Return [x, y] of the center of cell containing provided text 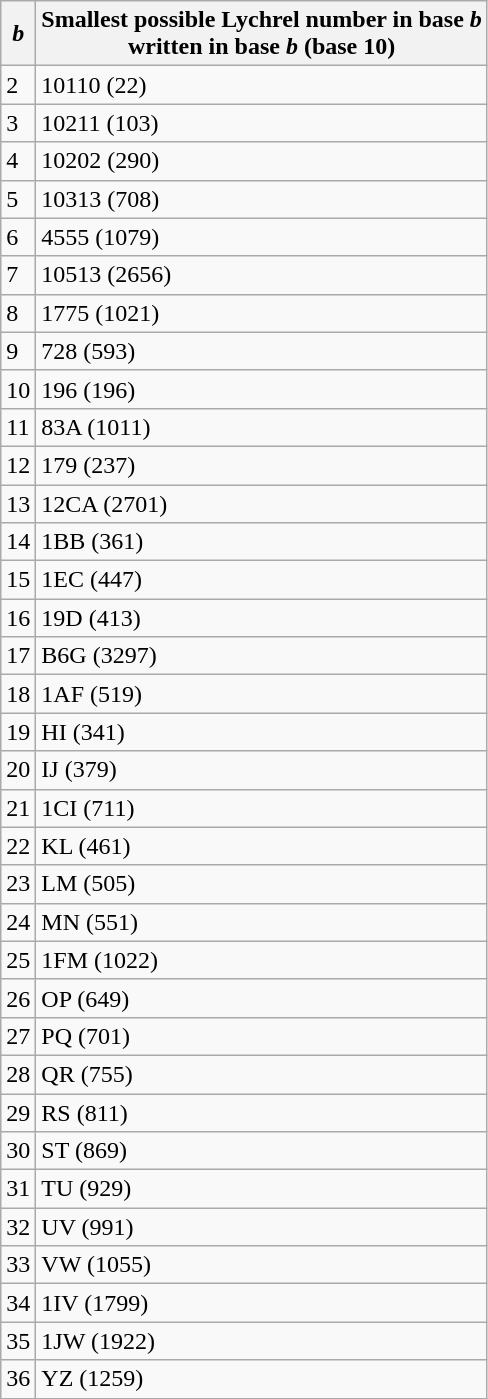
QR (755) [262, 1074]
TU (929) [262, 1189]
17 [18, 656]
12 [18, 465]
MN (551) [262, 922]
7 [18, 275]
1JW (1922) [262, 1341]
1775 (1021) [262, 313]
29 [18, 1113]
23 [18, 884]
6 [18, 237]
31 [18, 1189]
10202 (290) [262, 161]
13 [18, 503]
18 [18, 694]
4555 (1079) [262, 237]
10211 (103) [262, 123]
15 [18, 580]
24 [18, 922]
B6G (3297) [262, 656]
35 [18, 1341]
14 [18, 542]
16 [18, 618]
5 [18, 199]
PQ (701) [262, 1036]
30 [18, 1151]
19D (413) [262, 618]
26 [18, 998]
21 [18, 808]
728 (593) [262, 351]
YZ (1259) [262, 1379]
27 [18, 1036]
1CI (711) [262, 808]
RS (811) [262, 1113]
179 (237) [262, 465]
19 [18, 732]
11 [18, 427]
10513 (2656) [262, 275]
VW (1055) [262, 1265]
20 [18, 770]
33 [18, 1265]
10 [18, 389]
LM (505) [262, 884]
8 [18, 313]
1FM (1022) [262, 960]
Smallest possible Lychrel number in base bwritten in base b (base 10) [262, 34]
1AF (519) [262, 694]
10110 (22) [262, 85]
UV (991) [262, 1227]
b [18, 34]
25 [18, 960]
28 [18, 1074]
83A (1011) [262, 427]
9 [18, 351]
10313 (708) [262, 199]
HI (341) [262, 732]
1EC (447) [262, 580]
22 [18, 846]
32 [18, 1227]
OP (649) [262, 998]
1BB (361) [262, 542]
36 [18, 1379]
IJ (379) [262, 770]
196 (196) [262, 389]
KL (461) [262, 846]
4 [18, 161]
3 [18, 123]
34 [18, 1303]
1IV (1799) [262, 1303]
2 [18, 85]
12CA (2701) [262, 503]
ST (869) [262, 1151]
